Return the [X, Y] coordinate for the center point of the cell that contains the specified text.  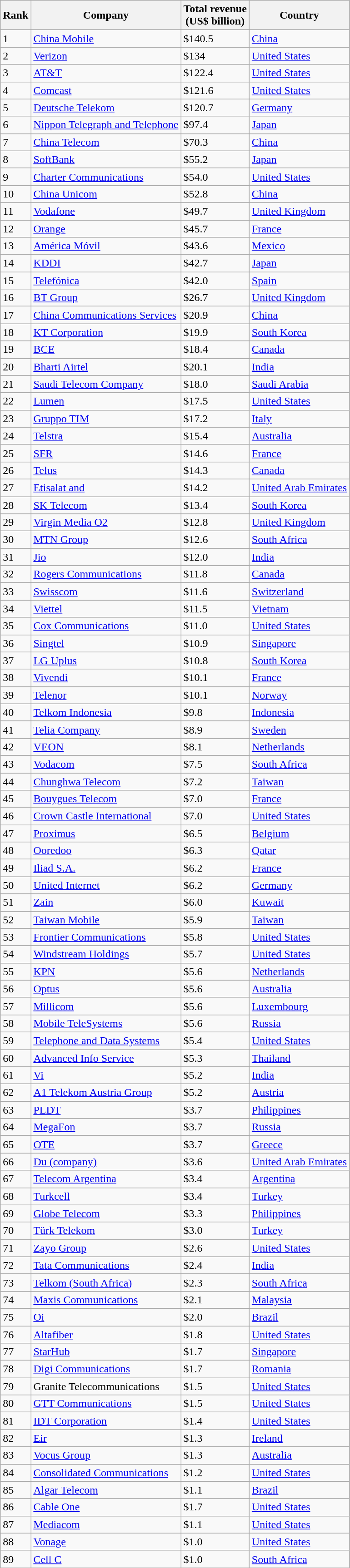
China Telecom [106, 142]
$140.5 [215, 39]
$122.4 [215, 73]
$1.4 [215, 1421]
21 [15, 384]
América Móvil [106, 246]
$20.9 [215, 315]
13 [15, 246]
36 [15, 643]
Telefónica [106, 281]
United Internet [106, 885]
$20.1 [215, 367]
Lumen [106, 401]
Etisalat and [106, 488]
$14.3 [215, 470]
Norway [299, 695]
Zayo Group [106, 1248]
$10.8 [215, 661]
Frontier Communications [106, 937]
$17.2 [215, 419]
15 [15, 281]
54 [15, 954]
$3.0 [215, 1231]
Rogers Communications [106, 574]
Luxembourg [299, 1006]
Iliad S.A. [106, 868]
41 [15, 730]
Italy [299, 419]
80 [15, 1404]
Telephone and Data Systems [106, 1040]
Belgium [299, 833]
$42.0 [215, 281]
32 [15, 574]
$11.0 [215, 626]
$18.4 [215, 350]
KPN [106, 971]
Nippon Telegraph and Telephone [106, 125]
24 [15, 436]
20 [15, 367]
Cox Communications [106, 626]
87 [15, 1524]
23 [15, 419]
8 [15, 159]
69 [15, 1213]
45 [15, 799]
Jio [106, 557]
38 [15, 678]
71 [15, 1248]
51 [15, 902]
53 [15, 937]
$49.7 [215, 211]
$42.7 [215, 263]
18 [15, 332]
$12.6 [215, 540]
Algar Telecom [106, 1490]
Total revenue(US$ billion) [215, 15]
50 [15, 885]
Ireland [299, 1438]
Ooredoo [106, 851]
Comcast [106, 90]
$12.8 [215, 523]
Mobile TeleSystems [106, 1023]
43 [15, 764]
2 [15, 56]
Altafiber [106, 1334]
$6.5 [215, 833]
$55.2 [215, 159]
79 [15, 1386]
Deutsche Telekom [106, 108]
$121.6 [215, 90]
OTE [106, 1144]
GTT Communications [106, 1404]
Telecom Argentina [106, 1179]
KT Corporation [106, 332]
Oi [106, 1317]
StarHub [106, 1352]
66 [15, 1162]
Maxis Communications [106, 1300]
47 [15, 833]
17 [15, 315]
84 [15, 1473]
China Communications Services [106, 315]
MTN Group [106, 540]
34 [15, 609]
Virgin Media O2 [106, 523]
Optus [106, 989]
$97.4 [215, 125]
65 [15, 1144]
Vocus Group [106, 1455]
6 [15, 125]
$11.6 [215, 592]
82 [15, 1438]
30 [15, 540]
Telus [106, 470]
China Mobile [106, 39]
$13.4 [215, 505]
Rank [15, 15]
52 [15, 920]
$19.9 [215, 332]
Telstra [106, 436]
5 [15, 108]
$120.7 [215, 108]
83 [15, 1455]
33 [15, 592]
$3.3 [215, 1213]
Digi Communications [106, 1369]
Globe Telecom [106, 1213]
$5.3 [215, 1058]
Telkom (South Africa) [106, 1282]
27 [15, 488]
SFR [106, 453]
70 [15, 1231]
$9.8 [215, 712]
Vodafone [106, 211]
63 [15, 1110]
$2.4 [215, 1265]
49 [15, 868]
$2.1 [215, 1300]
35 [15, 626]
Millicom [106, 1006]
China Unicom [106, 194]
28 [15, 505]
Tata Communications [106, 1265]
$7.2 [215, 781]
Verizon [106, 56]
$5.9 [215, 920]
SoftBank [106, 159]
KDDI [106, 263]
Spain [299, 281]
PLDT [106, 1110]
Bouygues Telecom [106, 799]
57 [15, 1006]
60 [15, 1058]
$6.0 [215, 902]
Kuwait [299, 902]
85 [15, 1490]
12 [15, 228]
Saudi Arabia [299, 384]
Türk Telekom [106, 1231]
$45.7 [215, 228]
Company [106, 15]
SK Telecom [106, 505]
$7.5 [215, 764]
26 [15, 470]
Argentina [299, 1179]
$5.4 [215, 1040]
40 [15, 712]
1 [15, 39]
86 [15, 1507]
Telkom Indonesia [106, 712]
Indonesia [299, 712]
$3.6 [215, 1162]
$5.7 [215, 954]
Cell C [106, 1559]
Taiwan Mobile [106, 920]
78 [15, 1369]
$8.1 [215, 747]
Greece [299, 1144]
Eir [106, 1438]
$2.6 [215, 1248]
9 [15, 177]
Switzerland [299, 592]
56 [15, 989]
55 [15, 971]
Austria [299, 1093]
BCE [106, 350]
$1.2 [215, 1473]
$134 [215, 56]
67 [15, 1179]
Vonage [106, 1542]
39 [15, 695]
11 [15, 211]
$1.8 [215, 1334]
$18.0 [215, 384]
29 [15, 523]
$52.8 [215, 194]
59 [15, 1040]
$10.9 [215, 643]
Singtel [106, 643]
88 [15, 1542]
$14.6 [215, 453]
Country [299, 15]
42 [15, 747]
Chunghwa Telecom [106, 781]
19 [15, 350]
62 [15, 1093]
Vi [106, 1075]
74 [15, 1300]
VEON [106, 747]
Qatar [299, 851]
Thailand [299, 1058]
58 [15, 1023]
68 [15, 1196]
73 [15, 1282]
$5.8 [215, 937]
Granite Telecommunications [106, 1386]
76 [15, 1334]
$54.0 [215, 177]
Telenor [106, 695]
$11.8 [215, 574]
$17.5 [215, 401]
$43.6 [215, 246]
$26.7 [215, 298]
$70.3 [215, 142]
Bharti Airtel [106, 367]
IDT Corporation [106, 1421]
Malaysia [299, 1300]
37 [15, 661]
Du (company) [106, 1162]
Advanced Info Service [106, 1058]
Consolidated Communications [106, 1473]
Mediacom [106, 1524]
Swisscom [106, 592]
72 [15, 1265]
10 [15, 194]
44 [15, 781]
25 [15, 453]
LG Uplus [106, 661]
4 [15, 90]
Cable One [106, 1507]
Orange [106, 228]
77 [15, 1352]
$15.4 [215, 436]
Telia Company [106, 730]
BT Group [106, 298]
MegaFon [106, 1127]
89 [15, 1559]
Vodacom [106, 764]
81 [15, 1421]
61 [15, 1075]
Mexico [299, 246]
7 [15, 142]
A1 Telekom Austria Group [106, 1093]
31 [15, 557]
22 [15, 401]
Romania [299, 1369]
3 [15, 73]
64 [15, 1127]
48 [15, 851]
75 [15, 1317]
Proximus [106, 833]
$11.5 [215, 609]
Windstream Holdings [106, 954]
16 [15, 298]
Vivendi [106, 678]
Zain [106, 902]
$2.0 [215, 1317]
$14.2 [215, 488]
$2.3 [215, 1282]
$6.3 [215, 851]
Saudi Telecom Company [106, 384]
AT&T [106, 73]
Sweden [299, 730]
14 [15, 263]
$12.0 [215, 557]
Charter Communications [106, 177]
Vietnam [299, 609]
Gruppo TIM [106, 419]
$8.9 [215, 730]
Viettel [106, 609]
46 [15, 816]
Crown Castle International [106, 816]
Turkcell [106, 1196]
